Extract the [X, Y] coordinate from the center of the cell holding the provided text.  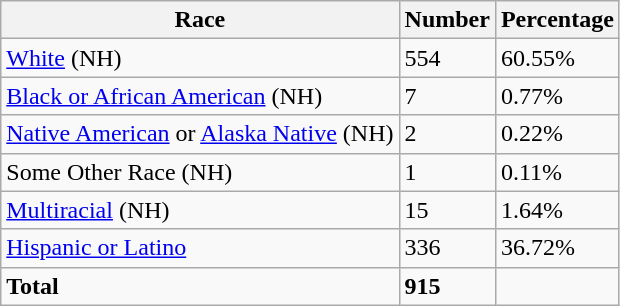
554 [447, 58]
0.11% [557, 172]
60.55% [557, 58]
Black or African American (NH) [200, 96]
Race [200, 20]
Total [200, 286]
Some Other Race (NH) [200, 172]
White (NH) [200, 58]
Hispanic or Latino [200, 248]
2 [447, 134]
36.72% [557, 248]
1.64% [557, 210]
0.77% [557, 96]
1 [447, 172]
Number [447, 20]
Native American or Alaska Native (NH) [200, 134]
0.22% [557, 134]
15 [447, 210]
7 [447, 96]
Percentage [557, 20]
Multiracial (NH) [200, 210]
336 [447, 248]
915 [447, 286]
